Search for the cell housing the specified text and yield its (X, Y) center coordinate. 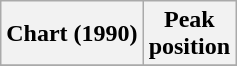
Chart (1990) (72, 34)
Peakposition (189, 34)
